Output the (x, y) coordinate of the center of the cell containing the given text.  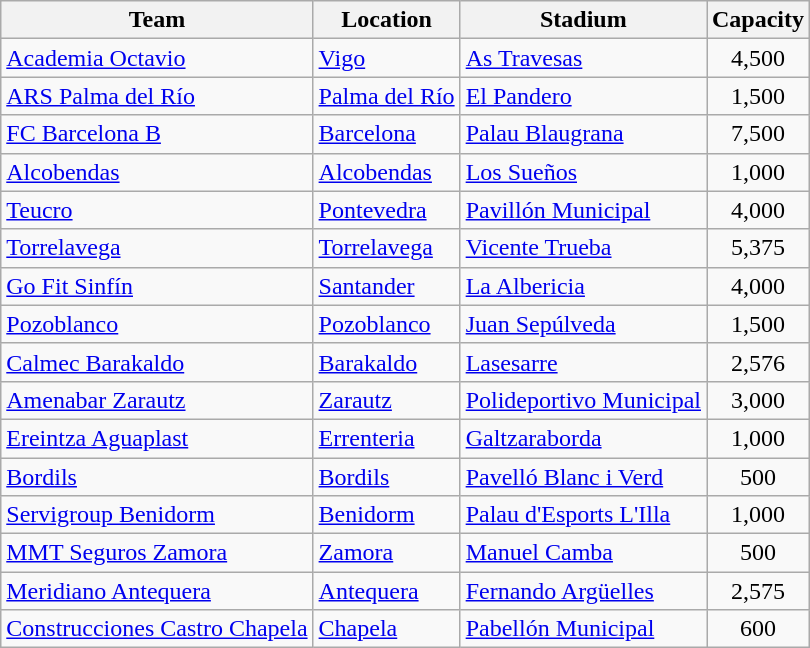
ARS Palma del Río (157, 96)
Barcelona (386, 134)
7,500 (758, 134)
Construcciones Castro Chapela (157, 629)
Pavillón Municipal (583, 210)
5,375 (758, 248)
Meridiano Antequera (157, 591)
Lasesarre (583, 362)
Pabellón Municipal (583, 629)
Fernando Argüelles (583, 591)
Errenteria (386, 438)
600 (758, 629)
Location (386, 20)
Stadium (583, 20)
Ereintza Aguaplast (157, 438)
Team (157, 20)
FC Barcelona B (157, 134)
3,000 (758, 400)
Juan Sepúlveda (583, 324)
Polideportivo Municipal (583, 400)
Capacity (758, 20)
4,500 (758, 58)
Pontevedra (386, 210)
Servigroup Benidorm (157, 515)
Palau Blaugrana (583, 134)
Antequera (386, 591)
Vicente Trueba (583, 248)
As Travesas (583, 58)
Academia Octavio (157, 58)
Santander (386, 286)
El Pandero (583, 96)
Zamora (386, 553)
2,576 (758, 362)
Zarautz (386, 400)
Palau d'Esports L'Illa (583, 515)
Barakaldo (386, 362)
Manuel Camba (583, 553)
2,575 (758, 591)
Pavelló Blanc i Verd (583, 477)
Benidorm (386, 515)
La Albericia (583, 286)
Teucro (157, 210)
Palma del Río (386, 96)
Chapela (386, 629)
Go Fit Sinfín (157, 286)
MMT Seguros Zamora (157, 553)
Galtzaraborda (583, 438)
Los Sueños (583, 172)
Vigo (386, 58)
Calmec Barakaldo (157, 362)
Amenabar Zarautz (157, 400)
